Capture the cell that displays the provided text and extract its [x, y] central coordinate. 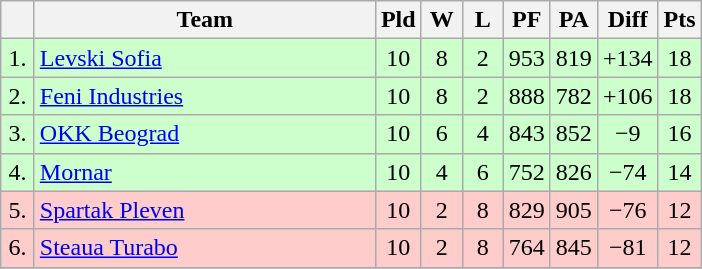
L [482, 20]
Mornar [204, 172]
+106 [628, 96]
16 [680, 134]
1. [18, 58]
−74 [628, 172]
6. [18, 248]
888 [526, 96]
PA [574, 20]
Levski Sofia [204, 58]
Spartak Pleven [204, 210]
W [442, 20]
OKK Beograd [204, 134]
Pld [398, 20]
829 [526, 210]
764 [526, 248]
843 [526, 134]
852 [574, 134]
819 [574, 58]
Feni Industries [204, 96]
+134 [628, 58]
845 [574, 248]
905 [574, 210]
Diff [628, 20]
PF [526, 20]
5. [18, 210]
2. [18, 96]
14 [680, 172]
953 [526, 58]
3. [18, 134]
Team [204, 20]
782 [574, 96]
−9 [628, 134]
826 [574, 172]
−81 [628, 248]
Pts [680, 20]
752 [526, 172]
Steaua Turabo [204, 248]
4. [18, 172]
−76 [628, 210]
